From the cell containing the given text, extract its center point as [x, y] coordinate. 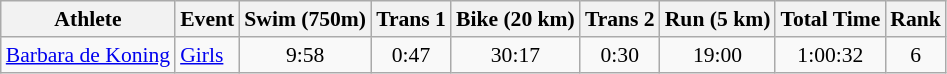
Run (5 km) [718, 19]
Athlete [88, 19]
Trans 1 [411, 19]
30:17 [516, 55]
Girls [207, 55]
19:00 [718, 55]
1:00:32 [830, 55]
9:58 [305, 55]
Trans 2 [620, 19]
0:47 [411, 55]
Event [207, 19]
Swim (750m) [305, 19]
Rank [916, 19]
6 [916, 55]
0:30 [620, 55]
Bike (20 km) [516, 19]
Total Time [830, 19]
Barbara de Koning [88, 55]
